Determine the [x, y] coordinate at the center of the cell enclosing the given text.  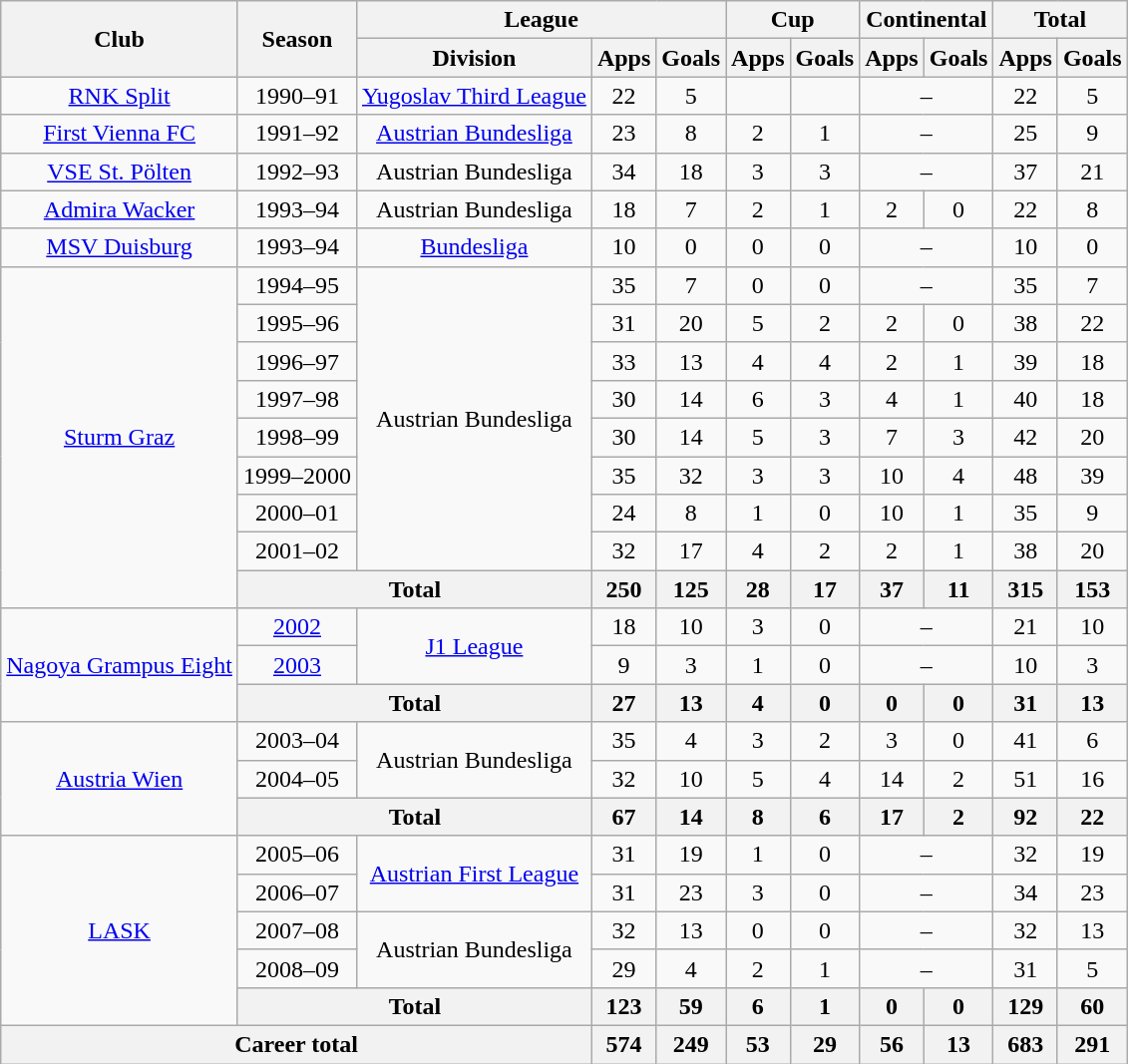
42 [1025, 437]
2008–09 [297, 968]
27 [623, 703]
Austria Wien [120, 779]
2001–02 [297, 551]
41 [1025, 741]
1998–99 [297, 437]
48 [1025, 476]
129 [1025, 1006]
1990–91 [297, 96]
First Vienna FC [120, 134]
92 [1025, 817]
28 [758, 589]
2003 [297, 665]
16 [1092, 779]
11 [958, 589]
J1 League [474, 646]
2000–01 [297, 514]
Club [120, 39]
67 [623, 817]
56 [892, 1044]
25 [1025, 134]
1997–98 [297, 399]
24 [623, 514]
Sturm Graz [120, 437]
1999–2000 [297, 476]
53 [758, 1044]
2003–04 [297, 741]
2006–07 [297, 892]
VSE St. Pölten [120, 172]
2004–05 [297, 779]
33 [623, 361]
249 [691, 1044]
RNK Split [120, 96]
League [541, 20]
Continental [927, 20]
59 [691, 1006]
291 [1092, 1044]
Admira Wacker [120, 209]
60 [1092, 1006]
2005–06 [297, 855]
1994–95 [297, 285]
1992–93 [297, 172]
125 [691, 589]
MSV Duisburg [120, 247]
574 [623, 1044]
Cup [793, 20]
Season [297, 39]
315 [1025, 589]
40 [1025, 399]
123 [623, 1006]
1991–92 [297, 134]
Austrian First League [474, 874]
Yugoslav Third League [474, 96]
1995–96 [297, 323]
Career total [297, 1044]
250 [623, 589]
153 [1092, 589]
LASK [120, 930]
Division [474, 58]
1996–97 [297, 361]
Nagoya Grampus Eight [120, 665]
Bundesliga [474, 247]
683 [1025, 1044]
2007–08 [297, 930]
2002 [297, 627]
51 [1025, 779]
